Find where the given text appears and provide that cell's center as [X, Y] coordinate. 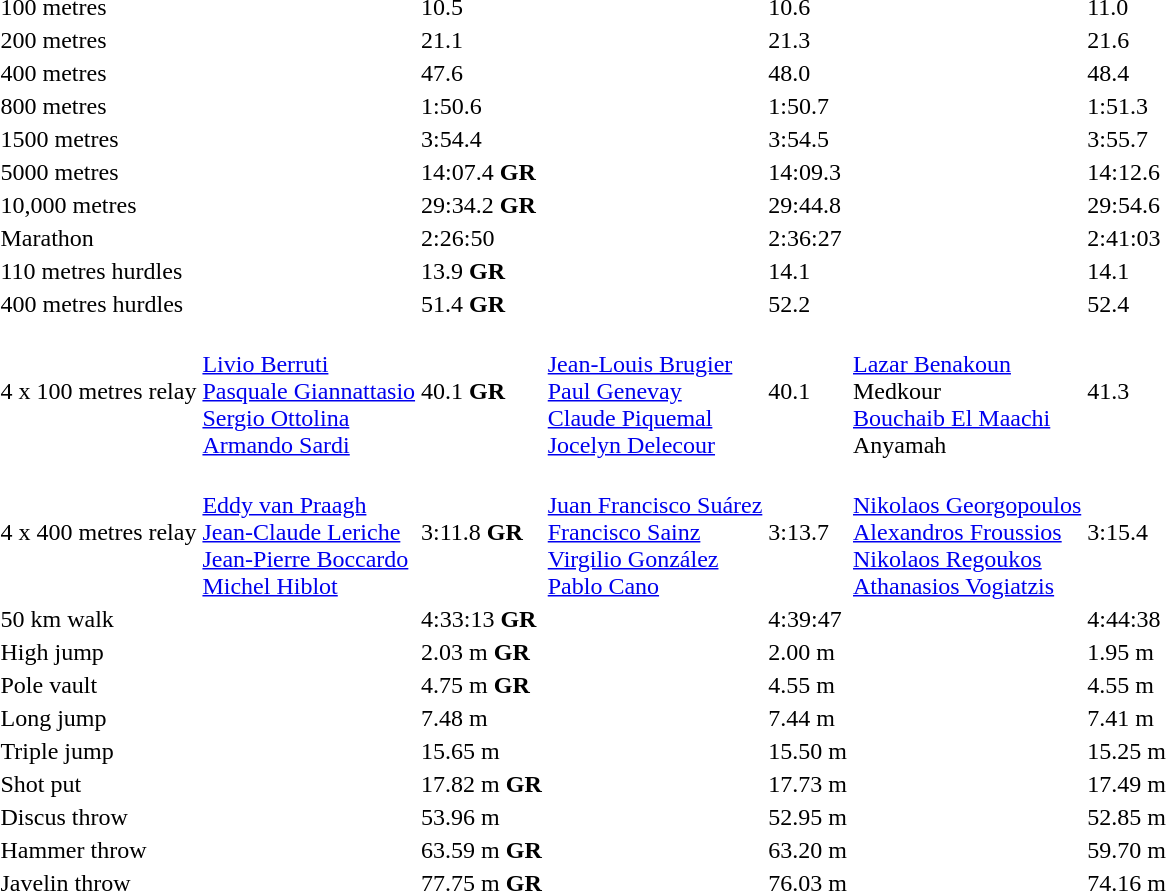
17.73 m [808, 784]
40.1 [808, 391]
2:36:27 [808, 238]
Nikolaos GeorgopoulosAlexandros FroussiosNikolaos RegoukosAthanasios Vogiatzis [968, 532]
3:54.4 [482, 139]
4.55 m [808, 685]
2.00 m [808, 652]
63.20 m [808, 850]
7.44 m [808, 718]
14.1 [808, 271]
29:44.8 [808, 205]
3:54.5 [808, 139]
15.50 m [808, 751]
2.03 m GR [482, 652]
Jean-Louis BrugierPaul GenevayClaude PiquemalJocelyn Delecour [655, 391]
4:33:13 GR [482, 619]
2:26:50 [482, 238]
47.6 [482, 73]
63.59 m GR [482, 850]
15.65 m [482, 751]
21.1 [482, 40]
4:39:47 [808, 619]
14:07.4 GR [482, 172]
Livio BerrutiPasquale GiannattasioSergio OttolinaArmando Sardi [309, 391]
3:13.7 [808, 532]
52.2 [808, 304]
1:50.6 [482, 106]
Lazar BenakounMedkourBouchaib El MaachiAnyamah [968, 391]
3:11.8 GR [482, 532]
51.4 GR [482, 304]
7.48 m [482, 718]
53.96 m [482, 817]
Eddy van PraaghJean-Claude LericheJean-Pierre BoccardoMichel Hiblot [309, 532]
1:50.7 [808, 106]
17.82 m GR [482, 784]
Juan Francisco SuárezFrancisco SainzVirgilio GonzálezPablo Cano [655, 532]
40.1 GR [482, 391]
21.3 [808, 40]
4.75 m GR [482, 685]
29:34.2 GR [482, 205]
14:09.3 [808, 172]
13.9 GR [482, 271]
48.0 [808, 73]
52.95 m [808, 817]
